Provide the [X, Y] coordinate of the cell's center where the given text is located.  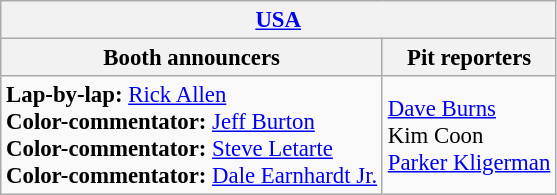
USA [278, 20]
Dave BurnsKim CoonParker Kligerman [468, 136]
Lap-by-lap: Rick AllenColor-commentator: Jeff BurtonColor-commentator: Steve LetarteColor-commentator: Dale Earnhardt Jr. [192, 136]
Booth announcers [192, 58]
Pit reporters [468, 58]
